Locate the cell with the specified text and output its [X, Y] center coordinate. 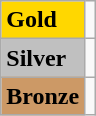
Silver [43, 58]
Gold [43, 20]
Bronze [43, 96]
